Pinpoint the cell where the given text exists, returning its [x, y] midpoint coordinate. 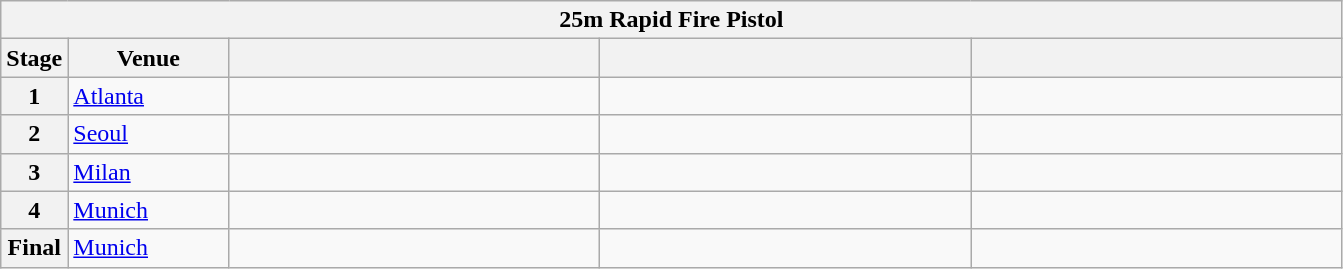
Stage [34, 58]
4 [34, 210]
Seoul [148, 134]
Milan [148, 172]
Venue [148, 58]
Final [34, 248]
1 [34, 96]
25m Rapid Fire Pistol [672, 20]
2 [34, 134]
Atlanta [148, 96]
3 [34, 172]
